Search for the cell housing the specified text and yield its (X, Y) center coordinate. 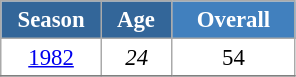
Overall (234, 20)
Season (52, 20)
Age (136, 20)
24 (136, 58)
54 (234, 58)
1982 (52, 58)
